Output the [X, Y] coordinate of the center of the cell containing the given text.  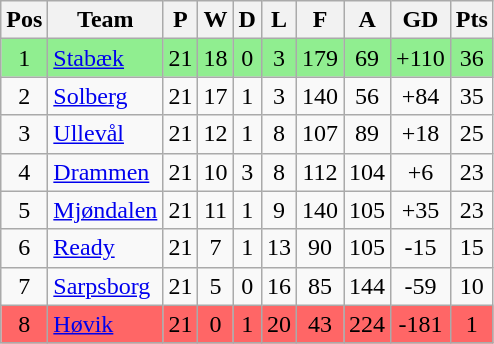
104 [368, 172]
+84 [421, 96]
+35 [421, 210]
25 [472, 134]
Pts [472, 20]
+18 [421, 134]
107 [320, 134]
GD [421, 20]
Sarpsborg [106, 286]
Stabæk [106, 58]
Drammen [106, 172]
2 [24, 96]
-15 [421, 248]
69 [368, 58]
12 [216, 134]
17 [216, 96]
+6 [421, 172]
16 [278, 286]
W [216, 20]
Ullevål [106, 134]
Ready [106, 248]
Høvik [106, 324]
A [368, 20]
90 [320, 248]
35 [472, 96]
D [247, 20]
36 [472, 58]
43 [320, 324]
144 [368, 286]
179 [320, 58]
+110 [421, 58]
89 [368, 134]
P [180, 20]
F [320, 20]
Team [106, 20]
15 [472, 248]
11 [216, 210]
-181 [421, 324]
9 [278, 210]
20 [278, 324]
112 [320, 172]
85 [320, 286]
L [278, 20]
Solberg [106, 96]
-59 [421, 286]
Pos [24, 20]
13 [278, 248]
Mjøndalen [106, 210]
56 [368, 96]
4 [24, 172]
224 [368, 324]
6 [24, 248]
18 [216, 58]
